For the text-containing cell, return its midpoint in [x, y] coordinate format. 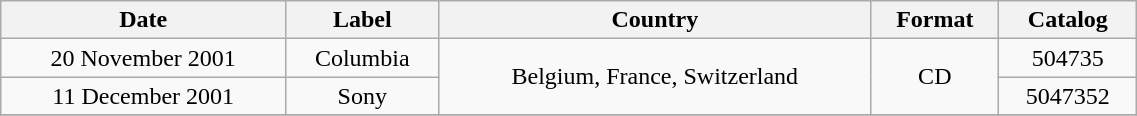
Date [144, 20]
Label [362, 20]
Catalog [1068, 20]
11 December 2001 [144, 96]
CD [935, 77]
Belgium, France, Switzerland [655, 77]
20 November 2001 [144, 58]
Sony [362, 96]
504735 [1068, 58]
Format [935, 20]
5047352 [1068, 96]
Columbia [362, 58]
Country [655, 20]
